For the text-containing cell, return its midpoint in (x, y) coordinate format. 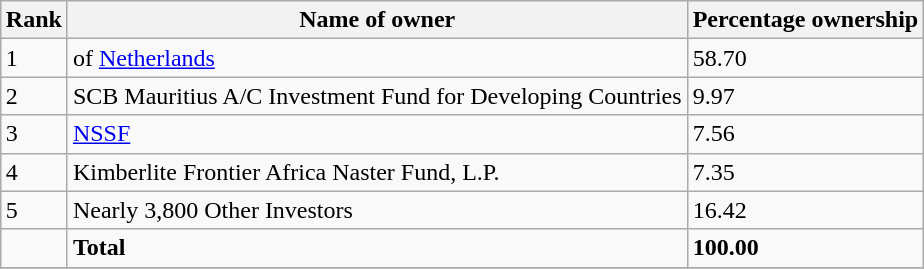
Kimberlite Frontier Africa Naster Fund, L.P. (377, 172)
Rank (34, 20)
Total (377, 248)
NSSF (377, 134)
58.70 (806, 58)
5 (34, 210)
Nearly 3,800 Other Investors (377, 210)
9.97 (806, 96)
7.35 (806, 172)
SCB Mauritius A/C Investment Fund for Developing Countries (377, 96)
Name of owner (377, 20)
16.42 (806, 210)
4 (34, 172)
of Netherlands (377, 58)
2 (34, 96)
Percentage ownership (806, 20)
1 (34, 58)
7.56 (806, 134)
3 (34, 134)
100.00 (806, 248)
